Extract the [x, y] coordinate from the center of the cell holding the provided text.  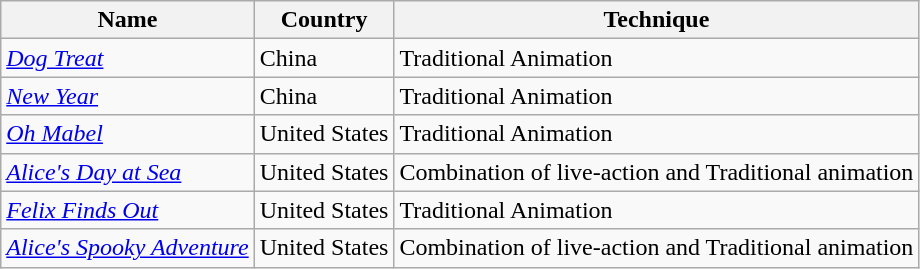
Country [324, 20]
New Year [128, 96]
Oh Mabel [128, 134]
Technique [656, 20]
Name [128, 20]
Alice's Spooky Adventure [128, 248]
Alice's Day at Sea [128, 172]
Dog Treat [128, 58]
Felix Finds Out [128, 210]
